Determine the (x, y) coordinate at the center of the cell enclosing the given text.  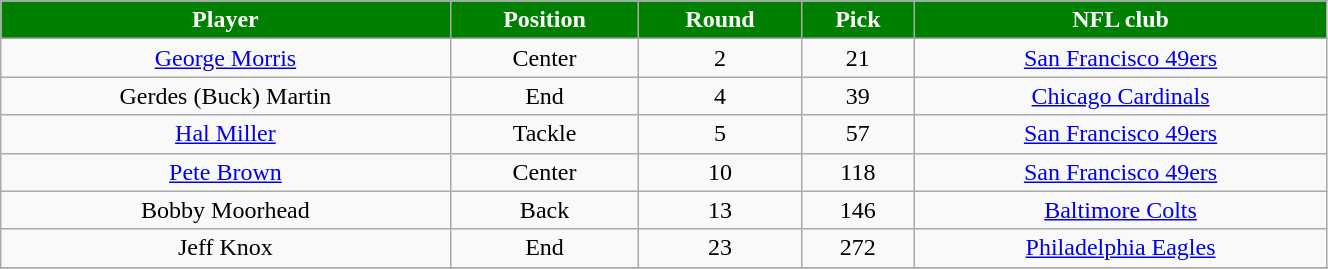
Pick (858, 20)
4 (720, 96)
Chicago Cardinals (1121, 96)
272 (858, 248)
George Morris (226, 58)
Philadelphia Eagles (1121, 248)
2 (720, 58)
10 (720, 172)
13 (720, 210)
39 (858, 96)
Hal Miller (226, 134)
118 (858, 172)
21 (858, 58)
NFL club (1121, 20)
Back (544, 210)
Position (544, 20)
Pete Brown (226, 172)
Tackle (544, 134)
Gerdes (Buck) Martin (226, 96)
Round (720, 20)
Baltimore Colts (1121, 210)
23 (720, 248)
Player (226, 20)
Jeff Knox (226, 248)
146 (858, 210)
5 (720, 134)
57 (858, 134)
Bobby Moorhead (226, 210)
